Capture the cell that displays the provided text and extract its (X, Y) central coordinate. 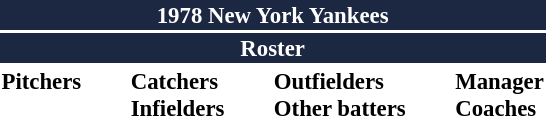
1978 New York Yankees (272, 15)
Roster (272, 48)
